For the text-containing cell, return its midpoint in [X, Y] coordinate format. 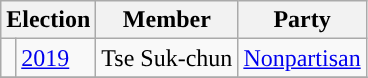
Nonpartisan [302, 58]
2019 [56, 58]
Election [48, 20]
Member [167, 20]
Party [302, 20]
Tse Suk-chun [167, 58]
